Extract the (x, y) coordinate from the center of the cell holding the provided text.  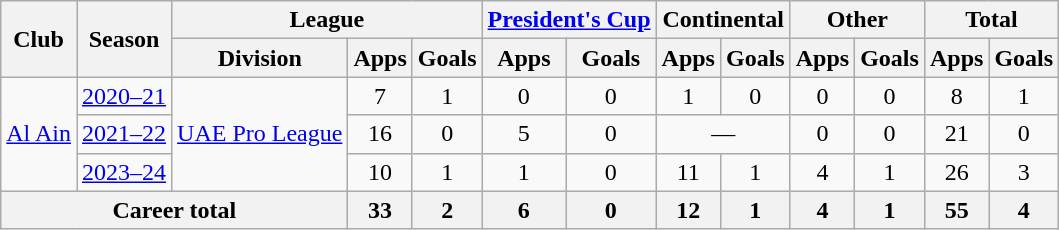
10 (380, 172)
Al Ain (39, 134)
Career total (174, 210)
33 (380, 210)
League (328, 20)
6 (524, 210)
Division (260, 58)
2020–21 (124, 96)
12 (688, 210)
Continental (723, 20)
21 (956, 134)
55 (956, 210)
8 (956, 96)
16 (380, 134)
Other (857, 20)
7 (380, 96)
2 (447, 210)
Season (124, 39)
5 (524, 134)
Total (991, 20)
— (723, 134)
11 (688, 172)
3 (1024, 172)
Club (39, 39)
26 (956, 172)
2021–22 (124, 134)
UAE Pro League (260, 134)
2023–24 (124, 172)
President's Cup (569, 20)
